Scan for the cell matching the given text and deliver its (X, Y) coordinate at center. 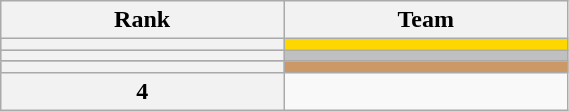
Rank (142, 20)
Team (426, 20)
4 (142, 91)
